Pinpoint the cell where the given text exists, returning its (x, y) midpoint coordinate. 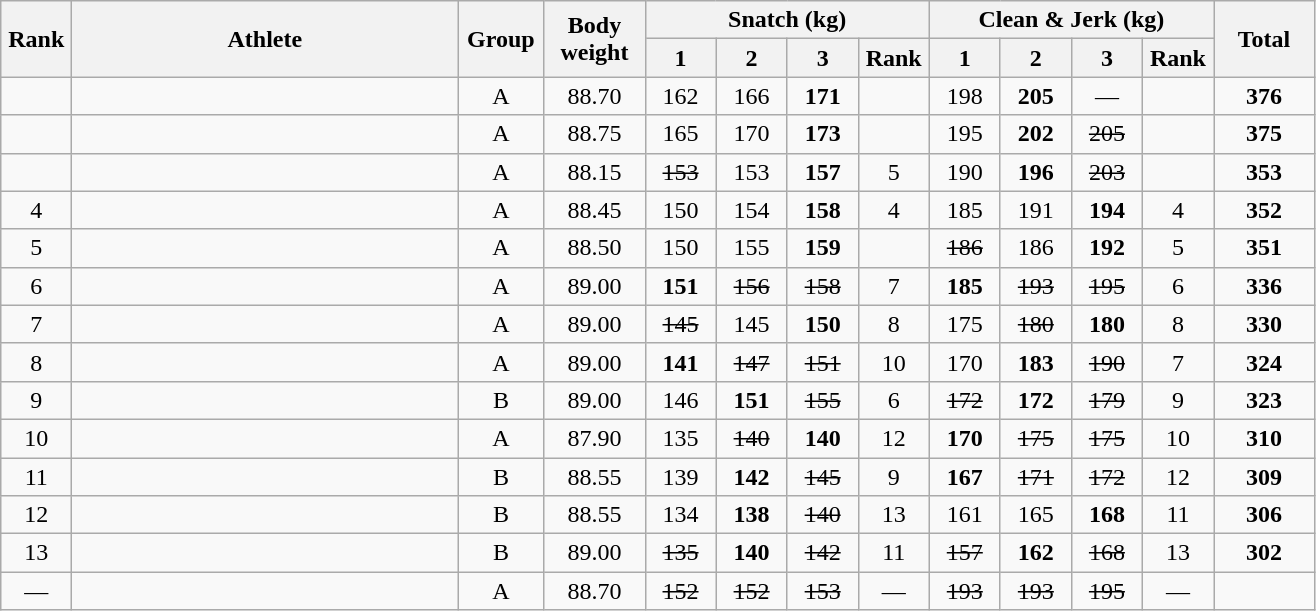
352 (1264, 210)
88.45 (594, 210)
88.15 (594, 172)
324 (1264, 362)
146 (680, 400)
Snatch (kg) (787, 20)
Athlete (265, 39)
353 (1264, 172)
88.50 (594, 248)
166 (752, 96)
198 (964, 96)
309 (1264, 477)
376 (1264, 96)
183 (1036, 362)
302 (1264, 553)
203 (1106, 172)
147 (752, 362)
Total (1264, 39)
87.90 (594, 438)
159 (822, 248)
Body weight (594, 39)
88.75 (594, 134)
310 (1264, 438)
141 (680, 362)
375 (1264, 134)
194 (1106, 210)
192 (1106, 248)
330 (1264, 324)
179 (1106, 400)
134 (680, 515)
Group (501, 39)
156 (752, 286)
139 (680, 477)
202 (1036, 134)
138 (752, 515)
Clean & Jerk (kg) (1071, 20)
323 (1264, 400)
167 (964, 477)
154 (752, 210)
196 (1036, 172)
191 (1036, 210)
173 (822, 134)
336 (1264, 286)
161 (964, 515)
351 (1264, 248)
306 (1264, 515)
